Return the [x, y] coordinate for the center point of the cell that contains the specified text.  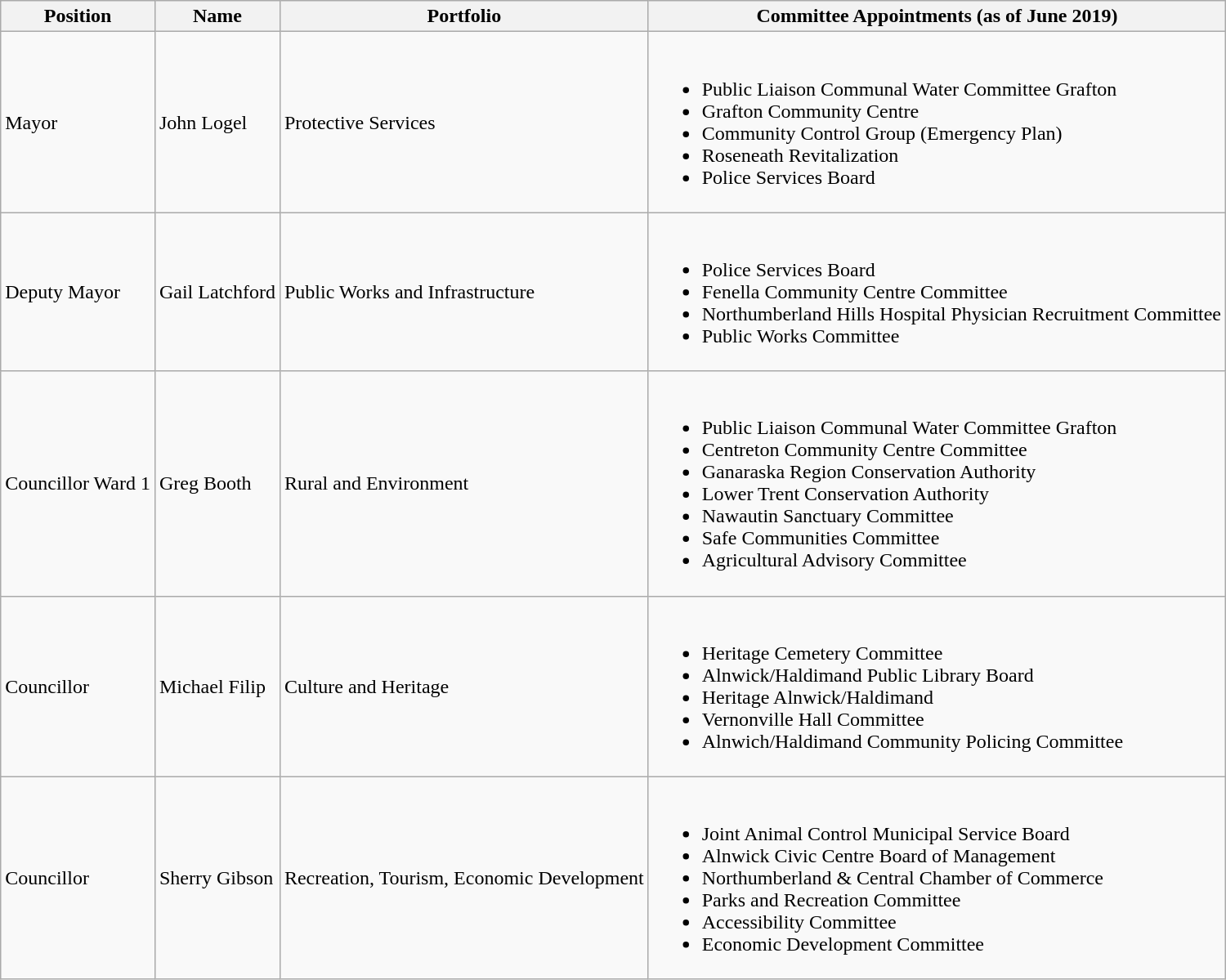
Committee Appointments (as of June 2019) [937, 16]
Portfolio [464, 16]
Public Works and Infrastructure [464, 292]
Protective Services [464, 123]
Sherry Gibson [217, 878]
Councillor Ward 1 [78, 484]
Mayor [78, 123]
Rural and Environment [464, 484]
Michael Filip [217, 687]
Position [78, 16]
Recreation, Tourism, Economic Development [464, 878]
Name [217, 16]
John Logel [217, 123]
Gail Latchford [217, 292]
Culture and Heritage [464, 687]
Greg Booth [217, 484]
Police Services BoardFenella Community Centre CommitteeNorthumberland Hills Hospital Physician Recruitment CommitteePublic Works Committee [937, 292]
Deputy Mayor [78, 292]
